Find where the given text appears and provide that cell's center as [x, y] coordinate. 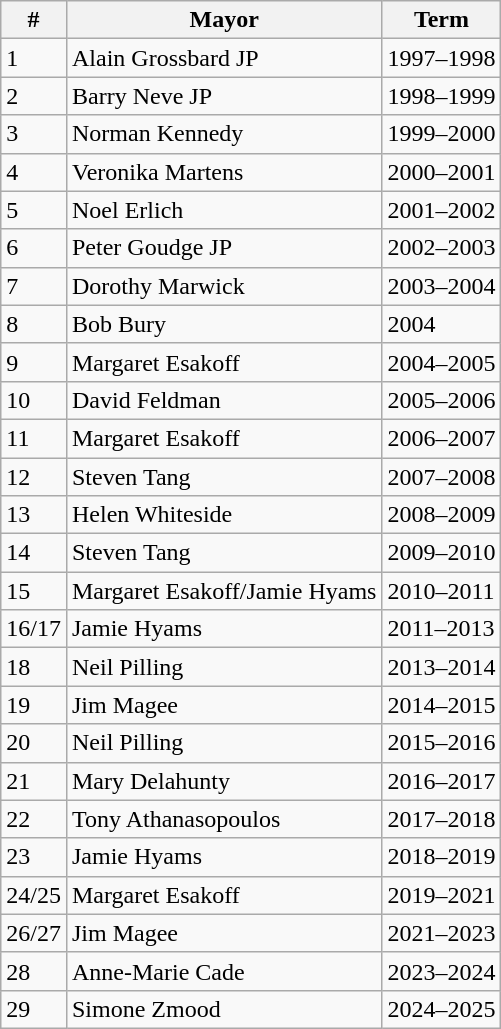
Norman Kennedy [224, 134]
2023–2024 [442, 971]
8 [34, 324]
2019–2021 [442, 895]
2008–2009 [442, 515]
23 [34, 857]
7 [34, 286]
2018–2019 [442, 857]
2011–2013 [442, 629]
6 [34, 248]
1 [34, 58]
Anne-Marie Cade [224, 971]
2003–2004 [442, 286]
5 [34, 210]
2014–2015 [442, 705]
2021–2023 [442, 933]
David Feldman [224, 400]
# [34, 20]
Simone Zmood [224, 1009]
Noel Erlich [224, 210]
Bob Bury [224, 324]
21 [34, 781]
2004 [442, 324]
24/25 [34, 895]
2001–2002 [442, 210]
2 [34, 96]
2010–2011 [442, 591]
2006–2007 [442, 438]
20 [34, 743]
10 [34, 400]
2002–2003 [442, 248]
12 [34, 477]
Term [442, 20]
Alain Grossbard JP [224, 58]
28 [34, 971]
1998–1999 [442, 96]
1997–1998 [442, 58]
15 [34, 591]
Peter Goudge JP [224, 248]
Mary Delahunty [224, 781]
2004–2005 [442, 362]
2017–2018 [442, 819]
1999–2000 [442, 134]
Mayor [224, 20]
2005–2006 [442, 400]
16/17 [34, 629]
13 [34, 515]
3 [34, 134]
2024–2025 [442, 1009]
22 [34, 819]
18 [34, 667]
14 [34, 553]
11 [34, 438]
Barry Neve JP [224, 96]
29 [34, 1009]
2016–2017 [442, 781]
2009–2010 [442, 553]
2007–2008 [442, 477]
Veronika Martens [224, 172]
26/27 [34, 933]
2015–2016 [442, 743]
Dorothy Marwick [224, 286]
Helen Whiteside [224, 515]
2013–2014 [442, 667]
Tony Athanasopoulos [224, 819]
19 [34, 705]
4 [34, 172]
Margaret Esakoff/Jamie Hyams [224, 591]
9 [34, 362]
2000–2001 [442, 172]
